Extract the (X, Y) coordinate from the center of the cell holding the provided text.  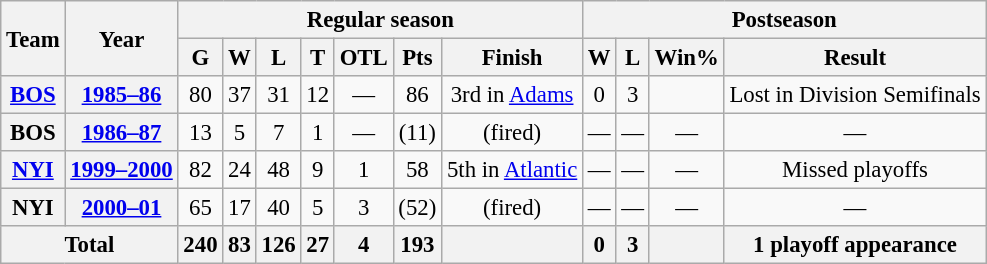
65 (200, 208)
Postseason (784, 20)
(11) (418, 133)
37 (240, 95)
31 (278, 95)
82 (200, 170)
Regular season (380, 20)
Result (855, 58)
7 (278, 133)
2000–01 (122, 208)
13 (200, 133)
OTL (364, 58)
193 (418, 245)
240 (200, 245)
58 (418, 170)
1985–86 (122, 95)
27 (318, 245)
1999–2000 (122, 170)
80 (200, 95)
G (200, 58)
Total (90, 245)
Win% (686, 58)
3rd in Adams (512, 95)
40 (278, 208)
1986–87 (122, 133)
24 (240, 170)
Lost in Division Semifinals (855, 95)
48 (278, 170)
1 playoff appearance (855, 245)
Finish (512, 58)
T (318, 58)
126 (278, 245)
Year (122, 38)
(52) (418, 208)
Missed playoffs (855, 170)
9 (318, 170)
86 (418, 95)
17 (240, 208)
83 (240, 245)
4 (364, 245)
Pts (418, 58)
Team (33, 38)
5th in Atlantic (512, 170)
12 (318, 95)
